Detect which cell encompasses the target text, then output its (X, Y) center coordinate. 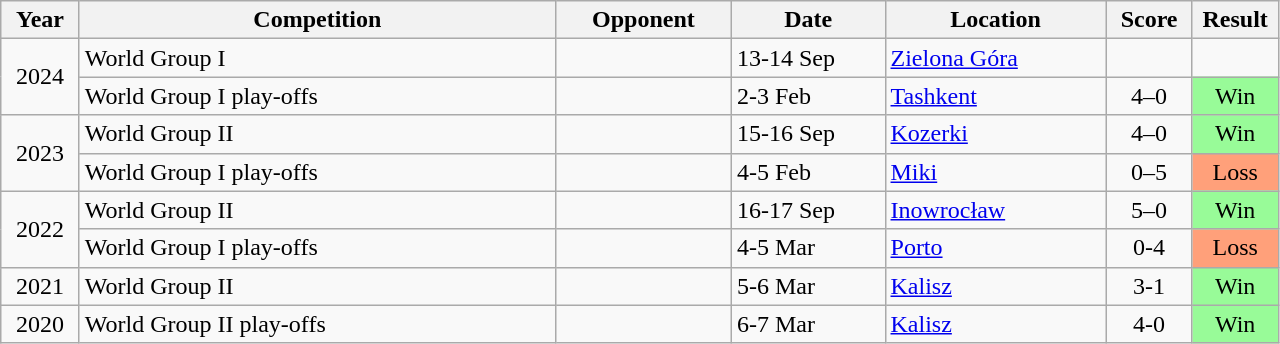
2021 (40, 286)
Result (1235, 20)
5-6 Mar (808, 286)
Score (1149, 20)
Kozerki (996, 134)
Porto (996, 248)
6-7 Mar (808, 324)
Year (40, 20)
2023 (40, 153)
Miki (996, 172)
3-1 (1149, 286)
Zielona Góra (996, 58)
0-4 (1149, 248)
4-5 Feb (808, 172)
World Group I (317, 58)
Location (996, 20)
16-17 Sep (808, 210)
13-14 Sep (808, 58)
2-3 Feb (808, 96)
Tashkent (996, 96)
2020 (40, 324)
4-5 Mar (808, 248)
0–5 (1149, 172)
4-0 (1149, 324)
15-16 Sep (808, 134)
Competition (317, 20)
Date (808, 20)
Opponent (643, 20)
2022 (40, 229)
Inowrocław (996, 210)
5–0 (1149, 210)
2024 (40, 77)
World Group II play-offs (317, 324)
